Extract the (X, Y) coordinate from the center of the cell holding the provided text.  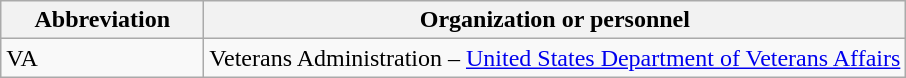
Veterans Administration – United States Department of Veterans Affairs (555, 58)
Organization or personnel (555, 20)
Abbreviation (102, 20)
VA (102, 58)
